Determine the [x, y] coordinate at the center of the cell enclosing the given text.  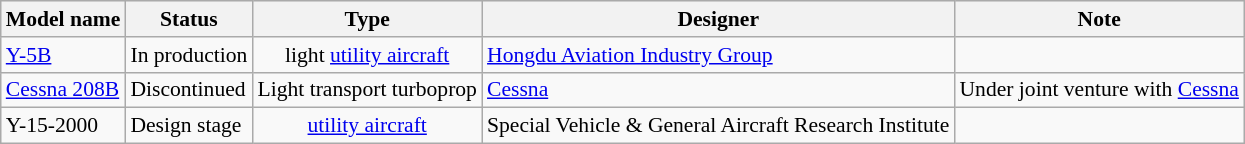
Designer [718, 19]
Cessna [718, 90]
Under joint venture with Cessna [1099, 90]
Y-15-2000 [64, 126]
Y-5B [64, 55]
Light transport turboprop [367, 90]
utility aircraft [367, 126]
Note [1099, 19]
Design stage [188, 126]
Model name [64, 19]
Hongdu Aviation Industry Group [718, 55]
Type [367, 19]
Cessna 208B [64, 90]
Status [188, 19]
In production [188, 55]
light utility aircraft [367, 55]
Discontinued [188, 90]
Special Vehicle & General Aircraft Research Institute [718, 126]
